From the cell containing the given text, extract its center point as (x, y) coordinate. 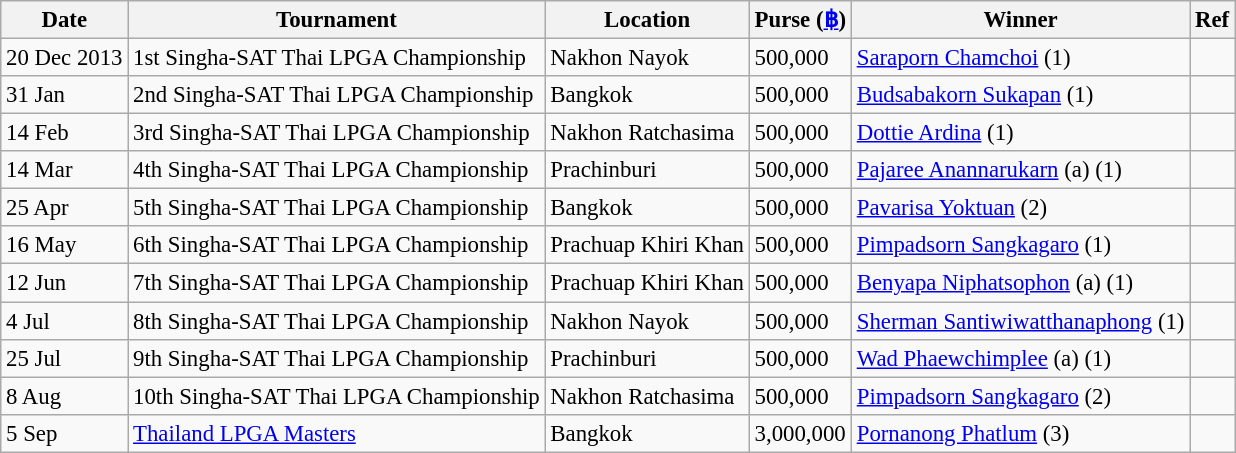
Pimpadsorn Sangkagaro (1) (1020, 245)
5th Singha-SAT Thai LPGA Championship (336, 208)
Pavarisa Yoktuan (2) (1020, 208)
14 Feb (64, 133)
Tournament (336, 20)
6th Singha-SAT Thai LPGA Championship (336, 245)
31 Jan (64, 95)
5 Sep (64, 433)
Pimpadsorn Sangkagaro (2) (1020, 396)
Thailand LPGA Masters (336, 433)
20 Dec 2013 (64, 58)
Wad Phaewchimplee (a) (1) (1020, 358)
10th Singha-SAT Thai LPGA Championship (336, 396)
1st Singha-SAT Thai LPGA Championship (336, 58)
Budsabakorn Sukapan (1) (1020, 95)
25 Apr (64, 208)
Saraporn Chamchoi (1) (1020, 58)
9th Singha-SAT Thai LPGA Championship (336, 358)
25 Jul (64, 358)
7th Singha-SAT Thai LPGA Championship (336, 283)
Dottie Ardina (1) (1020, 133)
4th Singha-SAT Thai LPGA Championship (336, 170)
Benyapa Niphatsophon (a) (1) (1020, 283)
14 Mar (64, 170)
16 May (64, 245)
Location (647, 20)
2nd Singha-SAT Thai LPGA Championship (336, 95)
3,000,000 (800, 433)
Winner (1020, 20)
Date (64, 20)
Pajaree Anannarukarn (a) (1) (1020, 170)
12 Jun (64, 283)
8 Aug (64, 396)
3rd Singha-SAT Thai LPGA Championship (336, 133)
Purse (฿) (800, 20)
Pornanong Phatlum (3) (1020, 433)
Ref (1212, 20)
4 Jul (64, 321)
Sherman Santiwiwatthanaphong (1) (1020, 321)
8th Singha-SAT Thai LPGA Championship (336, 321)
